Locate the cell with the specified text and output its [x, y] center coordinate. 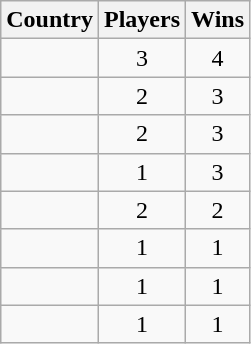
Country [50, 20]
Wins [218, 20]
4 [218, 58]
Players [142, 20]
